Search for the cell housing the specified text and yield its [X, Y] center coordinate. 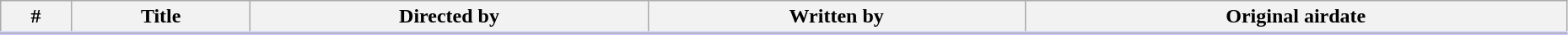
Written by [837, 17]
Title [160, 17]
# [36, 17]
Directed by [449, 17]
Original airdate [1296, 17]
